Return the (x, y) coordinate for the center point of the cell that contains the specified text.  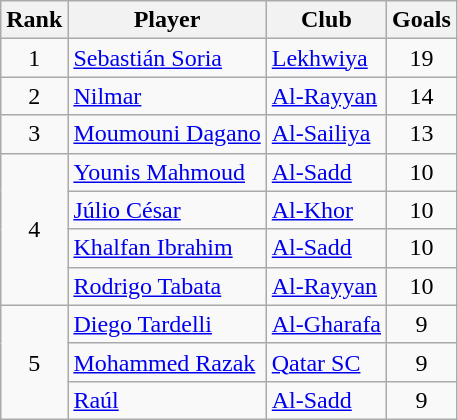
Nilmar (167, 96)
Player (167, 20)
Khalfan Ibrahim (167, 248)
19 (422, 58)
1 (34, 58)
Diego Tardelli (167, 324)
5 (34, 362)
Younis Mahmoud (167, 172)
Al-Gharafa (326, 324)
Al-Khor (326, 210)
13 (422, 134)
Lekhwiya (326, 58)
Rodrigo Tabata (167, 286)
Goals (422, 20)
Júlio César (167, 210)
14 (422, 96)
Qatar SC (326, 362)
Raúl (167, 400)
3 (34, 134)
Mohammed Razak (167, 362)
Sebastián Soria (167, 58)
2 (34, 96)
Rank (34, 20)
4 (34, 229)
Club (326, 20)
Al-Sailiya (326, 134)
Moumouni Dagano (167, 134)
